Scan for the cell matching the given text and deliver its (X, Y) coordinate at center. 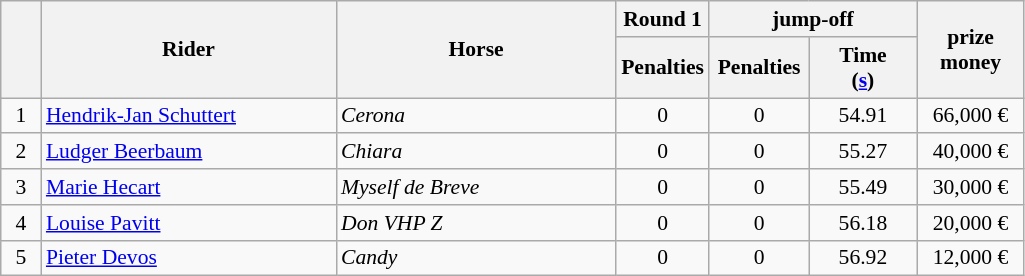
Ludger Beerbaum (188, 152)
20,000 € (971, 223)
prizemoney (971, 50)
66,000 € (971, 116)
Horse (476, 50)
1 (21, 116)
Cerona (476, 116)
12,000 € (971, 258)
Rider (188, 50)
4 (21, 223)
Chiara (476, 152)
Pieter Devos (188, 258)
Louise Pavitt (188, 223)
Candy (476, 258)
Don VHP Z (476, 223)
30,000 € (971, 187)
2 (21, 152)
54.91 (863, 116)
55.49 (863, 187)
5 (21, 258)
Time(s) (863, 68)
56.92 (863, 258)
56.18 (863, 223)
40,000 € (971, 152)
Hendrik-Jan Schuttert (188, 116)
jump-off (813, 19)
55.27 (863, 152)
Myself de Breve (476, 187)
Round 1 (662, 19)
Marie Hecart (188, 187)
3 (21, 187)
